From the cell containing the given text, extract its center point as [x, y] coordinate. 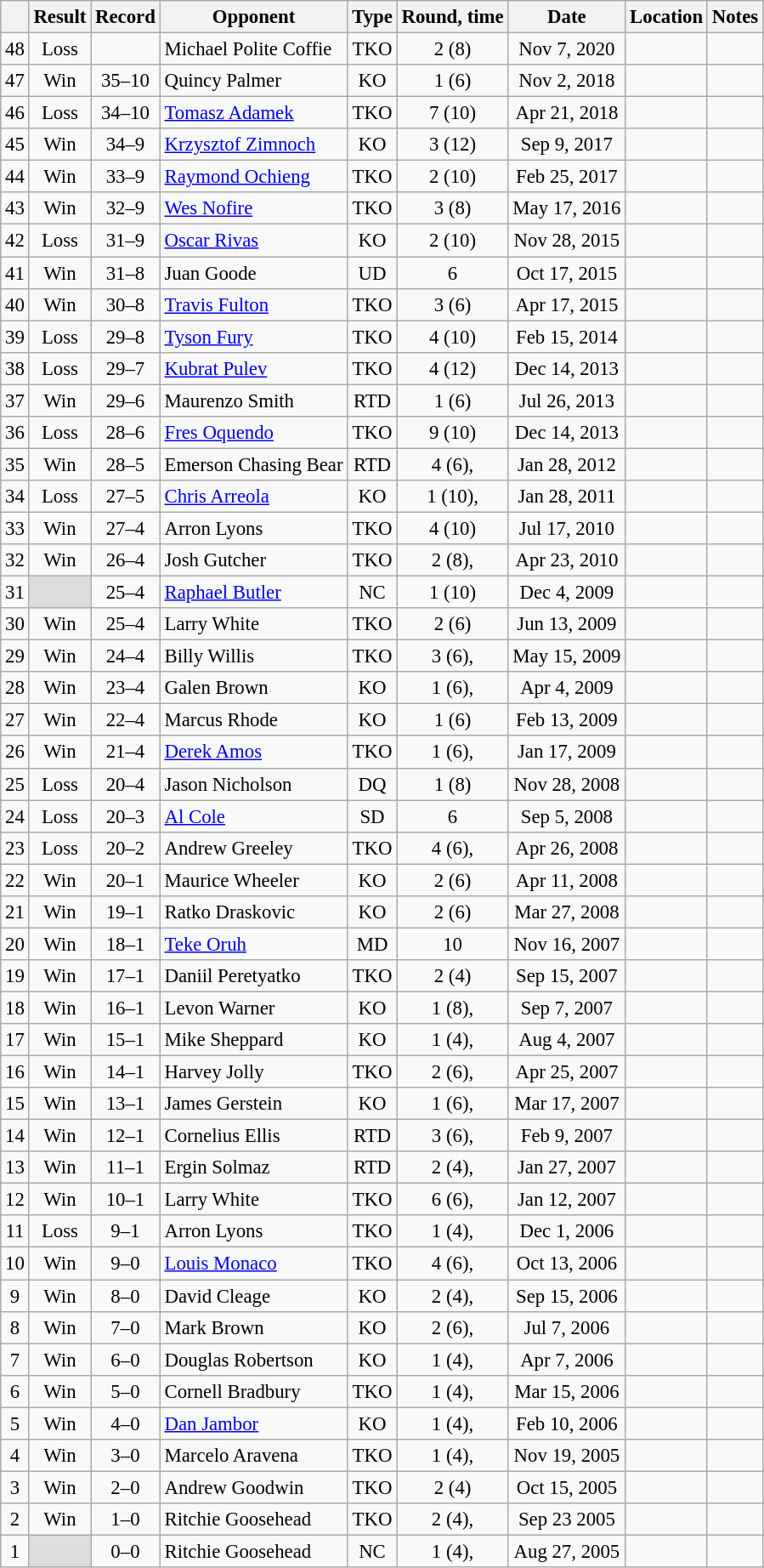
6 (6), [452, 1200]
Dec 1, 2006 [567, 1232]
11–1 [126, 1167]
21 [15, 912]
Nov 28, 2015 [567, 241]
9–1 [126, 1232]
13–1 [126, 1104]
Dan Jambor [253, 1423]
Jan 12, 2007 [567, 1200]
44 [15, 177]
2 [15, 1520]
Juan Goode [253, 273]
9 [15, 1296]
18 [15, 1008]
1–0 [126, 1520]
Sep 15, 2007 [567, 976]
27–5 [126, 497]
Feb 10, 2006 [567, 1423]
24 [15, 816]
1 [15, 1551]
Sep 9, 2017 [567, 145]
8 [15, 1327]
10–1 [126, 1200]
Aug 27, 2005 [567, 1551]
Marcus Rhode [253, 720]
7–0 [126, 1327]
Cornell Bradbury [253, 1391]
Tyson Fury [253, 337]
32–9 [126, 208]
Harvey Jolly [253, 1072]
43 [15, 208]
James Gerstein [253, 1104]
26–4 [126, 560]
Jul 7, 2006 [567, 1327]
Type [372, 17]
Sep 23 2005 [567, 1520]
21–4 [126, 753]
Al Cole [253, 816]
Levon Warner [253, 1008]
Apr 26, 2008 [567, 848]
Andrew Goodwin [253, 1487]
9 (10) [452, 433]
Marcelo Aravena [253, 1456]
20–2 [126, 848]
30 [15, 624]
Mar 17, 2007 [567, 1104]
36 [15, 433]
22 [15, 880]
May 17, 2016 [567, 208]
19–1 [126, 912]
Oct 15, 2005 [567, 1487]
3 (8) [452, 208]
28–6 [126, 433]
8–0 [126, 1296]
Michael Polite Coffie [253, 49]
33 [15, 528]
34 [15, 497]
Travis Fulton [253, 304]
Feb 25, 2017 [567, 177]
Raymond Ochieng [253, 177]
37 [15, 401]
41 [15, 273]
Mar 27, 2008 [567, 912]
David Cleage [253, 1296]
0–0 [126, 1551]
28–5 [126, 464]
SD [372, 816]
42 [15, 241]
Jan 28, 2012 [567, 464]
Chris Arreola [253, 497]
Sep 7, 2007 [567, 1008]
Galen Brown [253, 688]
17–1 [126, 976]
31 [15, 593]
35–10 [126, 81]
28 [15, 688]
Apr 21, 2018 [567, 113]
Krzysztof Zimnoch [253, 145]
Result [59, 17]
Billy Willis [253, 656]
Maurice Wheeler [253, 880]
Cornelius Ellis [253, 1136]
4 [15, 1456]
5–0 [126, 1391]
Apr 7, 2006 [567, 1360]
24–4 [126, 656]
Louis Monaco [253, 1264]
Nov 19, 2005 [567, 1456]
Jul 17, 2010 [567, 528]
2–0 [126, 1487]
Douglas Robertson [253, 1360]
38 [15, 368]
Nov 28, 2008 [567, 784]
5 [15, 1423]
29–7 [126, 368]
Oct 17, 2015 [567, 273]
14–1 [126, 1072]
34–9 [126, 145]
Derek Amos [253, 753]
4 (12) [452, 368]
13 [15, 1167]
Daniil Peretyatko [253, 976]
27–4 [126, 528]
Round, time [452, 17]
39 [15, 337]
12 [15, 1200]
30–8 [126, 304]
27 [15, 720]
6–0 [126, 1360]
47 [15, 81]
25 [15, 784]
33–9 [126, 177]
Kubrat Pulev [253, 368]
46 [15, 113]
40 [15, 304]
Record [126, 17]
Sep 15, 2006 [567, 1296]
Josh Gutcher [253, 560]
Tomasz Adamek [253, 113]
Ratko Draskovic [253, 912]
Raphael Butler [253, 593]
Date [567, 17]
3 [15, 1487]
4–0 [126, 1423]
Jason Nicholson [253, 784]
Feb 9, 2007 [567, 1136]
1 (8), [452, 1008]
18–1 [126, 944]
1 (10), [452, 497]
9–0 [126, 1264]
20 [15, 944]
22–4 [126, 720]
Jan 28, 2011 [567, 497]
Notes [734, 17]
34–10 [126, 113]
DQ [372, 784]
29–8 [126, 337]
23 [15, 848]
Sep 5, 2008 [567, 816]
3–0 [126, 1456]
16–1 [126, 1008]
20–4 [126, 784]
Oct 13, 2006 [567, 1264]
1 (10) [452, 593]
15–1 [126, 1040]
Apr 17, 2015 [567, 304]
Ergin Solmaz [253, 1167]
MD [372, 944]
Location [666, 17]
48 [15, 49]
Teke Oruh [253, 944]
Jan 27, 2007 [567, 1167]
Nov 7, 2020 [567, 49]
23–4 [126, 688]
Mark Brown [253, 1327]
32 [15, 560]
31–9 [126, 241]
16 [15, 1072]
Apr 4, 2009 [567, 688]
3 (6) [452, 304]
Apr 23, 2010 [567, 560]
Jun 13, 2009 [567, 624]
12–1 [126, 1136]
Fres Oquendo [253, 433]
45 [15, 145]
11 [15, 1232]
Mar 15, 2006 [567, 1391]
Emerson Chasing Bear [253, 464]
Apr 25, 2007 [567, 1072]
20–1 [126, 880]
17 [15, 1040]
Feb 13, 2009 [567, 720]
Andrew Greeley [253, 848]
Aug 4, 2007 [567, 1040]
29 [15, 656]
35 [15, 464]
14 [15, 1136]
Nov 16, 2007 [567, 944]
19 [15, 976]
15 [15, 1104]
Feb 15, 2014 [567, 337]
Opponent [253, 17]
31–8 [126, 273]
Maurenzo Smith [253, 401]
Jan 17, 2009 [567, 753]
Nov 2, 2018 [567, 81]
Oscar Rivas [253, 241]
3 (12) [452, 145]
Mike Sheppard [253, 1040]
20–3 [126, 816]
1 (8) [452, 784]
26 [15, 753]
Quincy Palmer [253, 81]
7 [15, 1360]
Dec 4, 2009 [567, 593]
2 (8) [452, 49]
Wes Nofire [253, 208]
2 (8), [452, 560]
Jul 26, 2013 [567, 401]
UD [372, 273]
29–6 [126, 401]
Apr 11, 2008 [567, 880]
May 15, 2009 [567, 656]
7 (10) [452, 113]
